Search for the cell housing the specified text and yield its [X, Y] center coordinate. 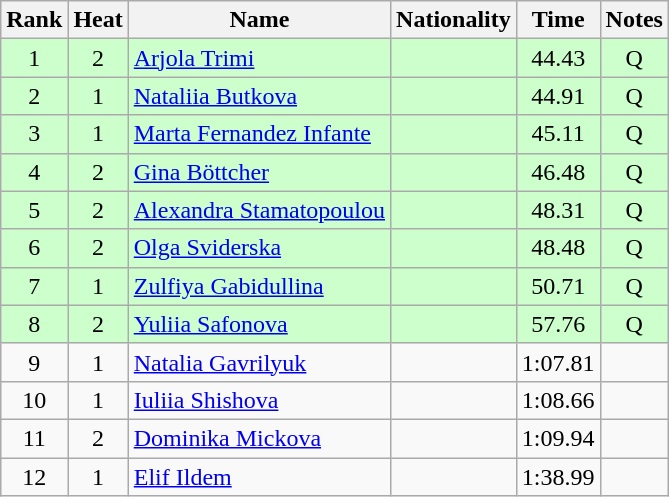
Marta Fernandez Infante [259, 134]
Heat [98, 20]
Elif Ildem [259, 477]
Dominika Mickova [259, 438]
44.43 [558, 58]
Gina Böttcher [259, 172]
50.71 [558, 286]
45.11 [558, 134]
Iuliia Shishova [259, 400]
8 [34, 324]
1:08.66 [558, 400]
1:38.99 [558, 477]
Natalia Gavrilyuk [259, 362]
12 [34, 477]
Olga Sviderska [259, 248]
Alexandra Stamatopoulou [259, 210]
Zulfiya Gabidullina [259, 286]
1:09.94 [558, 438]
48.31 [558, 210]
4 [34, 172]
9 [34, 362]
Nationality [454, 20]
Rank [34, 20]
7 [34, 286]
3 [34, 134]
Notes [634, 20]
44.91 [558, 96]
Nataliia Butkova [259, 96]
Name [259, 20]
Arjola Trimi [259, 58]
Time [558, 20]
57.76 [558, 324]
46.48 [558, 172]
1:07.81 [558, 362]
6 [34, 248]
10 [34, 400]
5 [34, 210]
11 [34, 438]
48.48 [558, 248]
Yuliia Safonova [259, 324]
